Determine the [X, Y] coordinate at the center of the cell enclosing the given text.  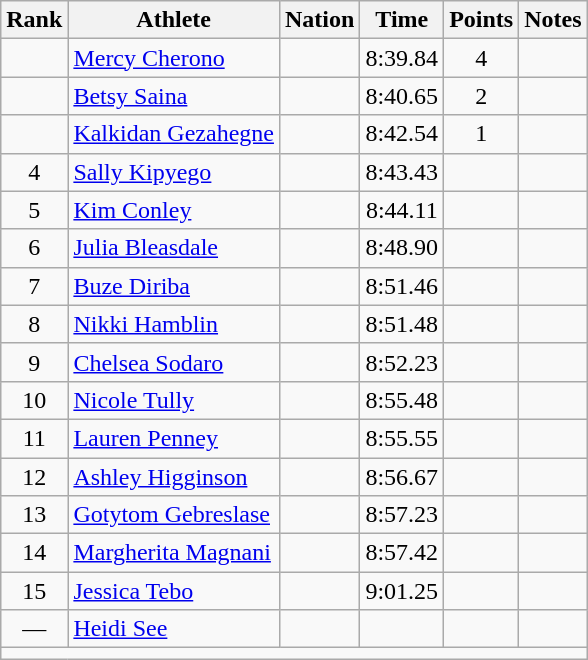
9 [34, 362]
13 [34, 515]
8:42.54 [402, 134]
8:44.11 [402, 210]
8:55.48 [402, 400]
7 [34, 286]
8:52.23 [402, 362]
Nikki Hamblin [174, 324]
10 [34, 400]
8:39.84 [402, 58]
Time [402, 20]
Julia Bleasdale [174, 248]
Gotytom Gebreslase [174, 515]
Lauren Penney [174, 438]
5 [34, 210]
8:51.48 [402, 324]
9:01.25 [402, 591]
Heidi See [174, 629]
Margherita Magnani [174, 553]
Jessica Tebo [174, 591]
8 [34, 324]
Nation [319, 20]
— [34, 629]
Betsy Saina [174, 96]
8:40.65 [402, 96]
Chelsea Sodaro [174, 362]
2 [482, 96]
Athlete [174, 20]
8:57.23 [402, 515]
1 [482, 134]
Points [482, 20]
14 [34, 553]
Buze Diriba [174, 286]
8:43.43 [402, 172]
6 [34, 248]
8:55.55 [402, 438]
Kim Conley [174, 210]
8:51.46 [402, 286]
Notes [553, 20]
Kalkidan Gezahegne [174, 134]
11 [34, 438]
8:48.90 [402, 248]
Mercy Cherono [174, 58]
8:56.67 [402, 477]
15 [34, 591]
12 [34, 477]
Rank [34, 20]
Sally Kipyego [174, 172]
Ashley Higginson [174, 477]
8:57.42 [402, 553]
Nicole Tully [174, 400]
